Determine the (X, Y) coordinate at the center of the cell enclosing the given text.  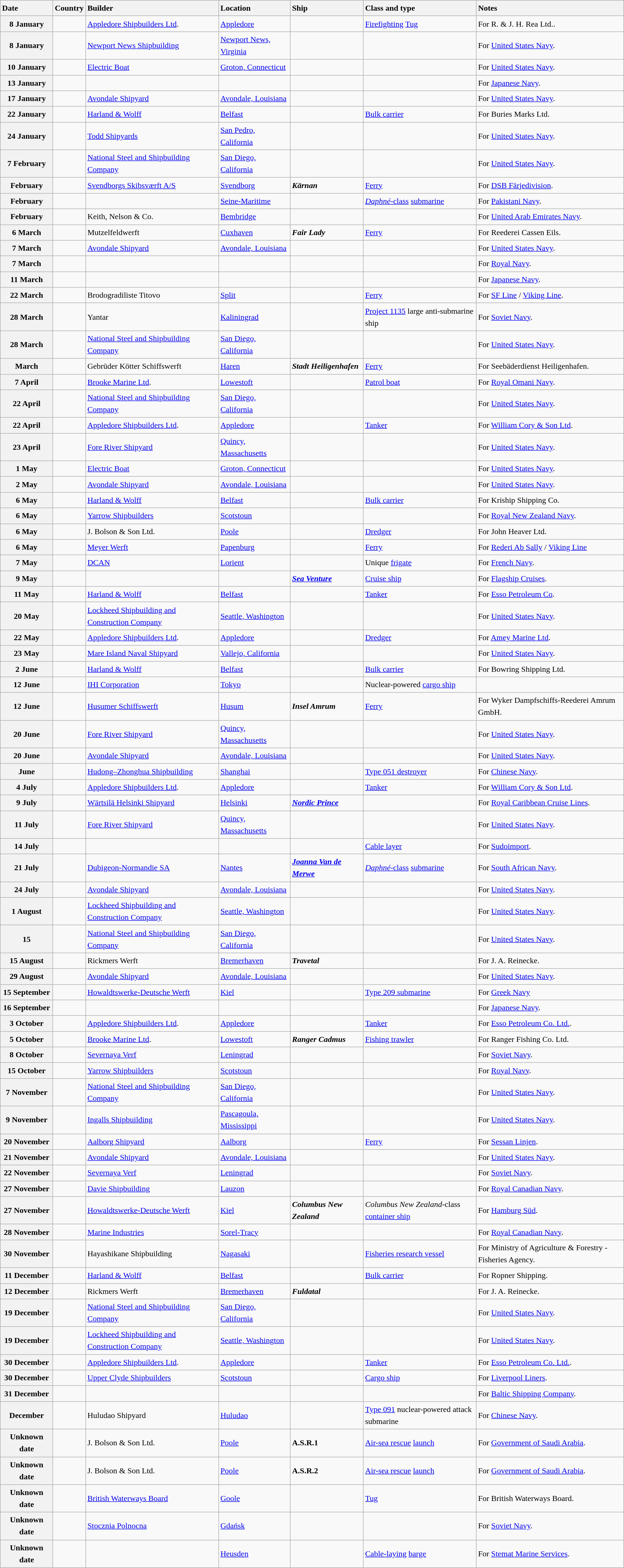
Hudong–Zhonghua Shipbuilding (152, 771)
24 January (27, 136)
For Flagship Cruises. (550, 579)
Sorel-Tracy (255, 1232)
For Amey Marine Ltd. (550, 637)
Keith, Nelson & Co. (152, 217)
Fair Lady (327, 233)
Svendborg (255, 185)
11 May (27, 594)
Stadt Heiligenhafen (327, 366)
Husum (255, 706)
2 May (27, 484)
Unique frigate (420, 563)
7 May (27, 563)
Newport News Shipbuilding (152, 45)
Stocznia Polnocna (152, 1526)
Ranger Cadmus (327, 1039)
Firefighting Tug (420, 24)
1 August (27, 912)
IHI Corporation (152, 685)
For Reederei Cassen Eils. (550, 233)
A.S.R.1 (327, 1443)
16 September (27, 1008)
Sea Venture (327, 579)
For Baltic Shipping Company. (550, 1394)
Fuldatal (327, 1291)
Papenburg (255, 547)
For John Heaver Ltd. (550, 531)
9 November (27, 1120)
Nagasaki (255, 1254)
Nantes (255, 868)
Davie Shipbuilding (152, 1189)
7 April (27, 382)
2 June (27, 669)
For Ranger Fishing Co. Ltd. (550, 1039)
22 May (27, 637)
Class and type (420, 8)
Svendborgs Skibsværft A/S (152, 185)
Dubigeon-Normandie SA (152, 868)
3 October (27, 1024)
Gebrüder Kötter Schiffswerft (152, 366)
For Wyker Dampfschiffs-Reederei Amrum GmbH. (550, 706)
Huludao (255, 1415)
6 March (27, 233)
9 July (27, 803)
Lauzon (255, 1189)
Aalborg Shipyard (152, 1142)
For Sessan Linjen. (550, 1142)
For Hamburg Süd. (550, 1210)
20 November (27, 1142)
Helsinki (255, 803)
Nuclear-powered cargo ship (420, 685)
March (27, 366)
Kärnan (327, 185)
Lorient (255, 563)
Tug (420, 1498)
Bembridge (255, 217)
Brodogradiliste Titovo (152, 295)
Location (255, 8)
Aalborg (255, 1142)
21 November (27, 1158)
For SF Line / Viking Line. (550, 295)
Columbus New Zealand-class container ship (420, 1210)
Haren (255, 366)
Huludao Shipyard (152, 1415)
Builder (152, 8)
24 July (27, 890)
For Esso Petroleum Co. (550, 594)
Nordic Prince (327, 803)
1 May (27, 469)
Gdańsk (255, 1526)
British Waterways Board (152, 1498)
Columbus New Zealand (327, 1210)
15 October (27, 1070)
13 January (27, 83)
Cuxhaven (255, 233)
For DSB Färjedivision. (550, 185)
Marine Industries (152, 1232)
Heusden (255, 1554)
June (27, 771)
Ship (327, 8)
For British Waterways Board. (550, 1498)
7 February (27, 163)
28 November (27, 1232)
Mutzelfeldwerft (152, 233)
17 January (27, 99)
Pascagoula, Mississippi (255, 1120)
12 December (27, 1291)
For French Navy. (550, 563)
Country (69, 8)
For Buries Marks Ltd. (550, 114)
5 October (27, 1039)
Wärtsilä Helsinki Shipyard (152, 803)
11 July (27, 825)
For Ropner Shipping. (550, 1276)
For Royal Omani Navy. (550, 382)
21 July (27, 868)
23 April (27, 447)
Joanna Van de Merwe (327, 868)
10 January (27, 67)
Cable-laying barge (420, 1554)
Seine-Maritime (255, 201)
15 August (27, 961)
8 October (27, 1055)
DCAN (152, 563)
Date (27, 8)
For Bowring Shipping Ltd. (550, 669)
For Royal New Zealand Navy. (550, 515)
San Pedro, California (255, 136)
For Greek Navy (550, 992)
Fisheries research vessel (420, 1254)
Insel Amrum (327, 706)
23 May (27, 653)
Yantar (152, 317)
For Kriship Shipping Co. (550, 500)
For South African Navy. (550, 868)
Todd Shipyards (152, 136)
December (27, 1415)
9 May (27, 579)
Husumer Schiffswerft (152, 706)
For Rederi Ab Sally / Viking Line (550, 547)
Patrol boat (420, 382)
Vallejo, California (255, 653)
Shanghai (255, 771)
15 September (27, 992)
For Royal Caribbean Cruise Lines. (550, 803)
29 August (27, 976)
Travetal (327, 961)
Meyer Werft (152, 547)
11 December (27, 1276)
For Sudoimport. (550, 846)
22 November (27, 1173)
Goole (255, 1498)
Type 209 submarine (420, 992)
Hayashikane Shipbuilding (152, 1254)
Notes (550, 8)
7 November (27, 1092)
For Stemat Marine Services. (550, 1554)
Kaliningrad (255, 317)
4 July (27, 787)
15 (27, 939)
Cargo ship (420, 1378)
30 November (27, 1254)
Tokyo (255, 685)
Mare Island Naval Shipyard (152, 653)
11 March (27, 279)
Cable layer (420, 846)
For United Arab Emirates Navy. (550, 217)
20 May (27, 616)
Cruise ship (420, 579)
Type 051 destroyer (420, 771)
Type 091 nuclear-powered attack submarine (420, 1415)
For Ministry of Agriculture & Forestry - Fisheries Agency. (550, 1254)
Ingalls Shipbuilding (152, 1120)
Split (255, 295)
31 December (27, 1394)
Upper Clyde Shipbuilders (152, 1378)
22 March (27, 295)
22 January (27, 114)
Newport News, Virginia (255, 45)
For Liverpool Liners. (550, 1378)
For R. & J. H. Rea Ltd.. (550, 24)
Project 1135 large anti-submarine ship (420, 317)
A.S.R.2 (327, 1471)
For Seebäderdienst Heiligenhafen. (550, 366)
Fishing trawler (420, 1039)
14 July (27, 846)
For Pakistani Navy. (550, 201)
